Extract the (x, y) coordinate from the center of the cell holding the provided text.  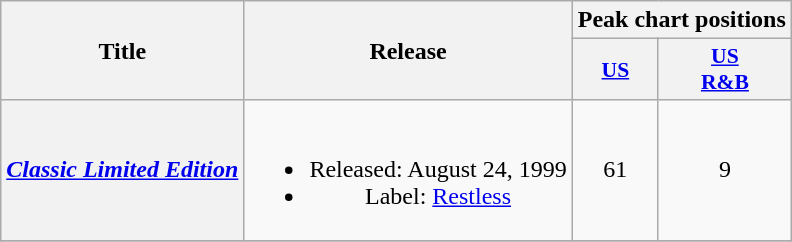
Title (122, 50)
US (615, 70)
Classic Limited Edition (122, 170)
Peak chart positions (682, 20)
Released: August 24, 1999Label: Restless (408, 170)
USR&B (724, 70)
9 (724, 170)
61 (615, 170)
Release (408, 50)
